Search for the cell housing the specified text and yield its [X, Y] center coordinate. 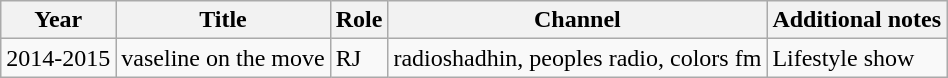
Title [223, 20]
RJ [359, 58]
radioshadhin, peoples radio, colors fm [578, 58]
Role [359, 20]
Additional notes [857, 20]
Year [58, 20]
2014-2015 [58, 58]
Lifestyle show [857, 58]
vaseline on the move [223, 58]
Channel [578, 20]
